Find where the given text appears and provide that cell's center as (x, y) coordinate. 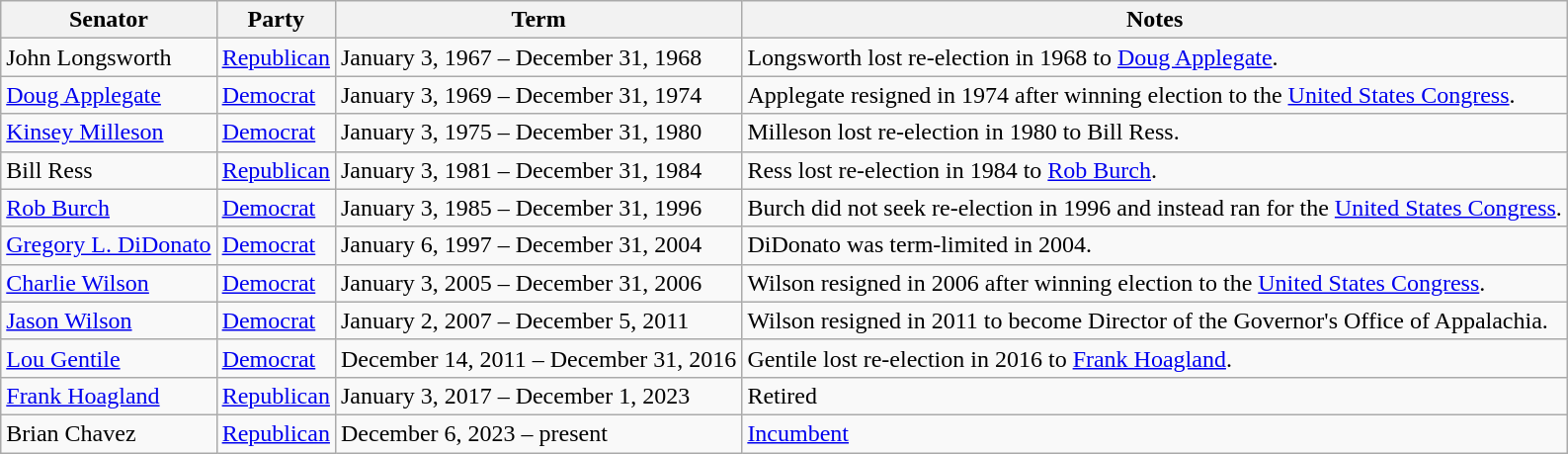
January 3, 1975 – December 31, 1980 (537, 133)
Lou Gentile (109, 358)
Ress lost re-election in 1984 to Rob Burch. (1155, 170)
Party (276, 20)
Gentile lost re-election in 2016 to Frank Hoagland. (1155, 358)
Doug Applegate (109, 95)
John Longsworth (109, 57)
Senator (109, 20)
Wilson resigned in 2011 to become Director of the Governor's Office of Appalachia. (1155, 320)
Applegate resigned in 1974 after winning election to the United States Congress. (1155, 95)
January 3, 1981 – December 31, 1984 (537, 170)
Rob Burch (109, 208)
Burch did not seek re-election in 1996 and instead ran for the United States Congress. (1155, 208)
Incumbent (1155, 433)
January 3, 1985 – December 31, 1996 (537, 208)
Wilson resigned in 2006 after winning election to the United States Congress. (1155, 283)
DiDonato was term-limited in 2004. (1155, 245)
Notes (1155, 20)
January 6, 1997 – December 31, 2004 (537, 245)
December 14, 2011 – December 31, 2016 (537, 358)
Retired (1155, 396)
January 3, 2005 – December 31, 2006 (537, 283)
Longsworth lost re-election in 1968 to Doug Applegate. (1155, 57)
January 3, 2017 – December 1, 2023 (537, 396)
Gregory L. DiDonato (109, 245)
Frank Hoagland (109, 396)
Charlie Wilson (109, 283)
January 3, 1967 – December 31, 1968 (537, 57)
Bill Ress (109, 170)
Jason Wilson (109, 320)
Milleson lost re-election in 1980 to Bill Ress. (1155, 133)
Term (537, 20)
Brian Chavez (109, 433)
December 6, 2023 – present (537, 433)
January 3, 1969 – December 31, 1974 (537, 95)
Kinsey Milleson (109, 133)
January 2, 2007 – December 5, 2011 (537, 320)
